Identify which cell holds the provided text, then report its (x, y) central coordinate. 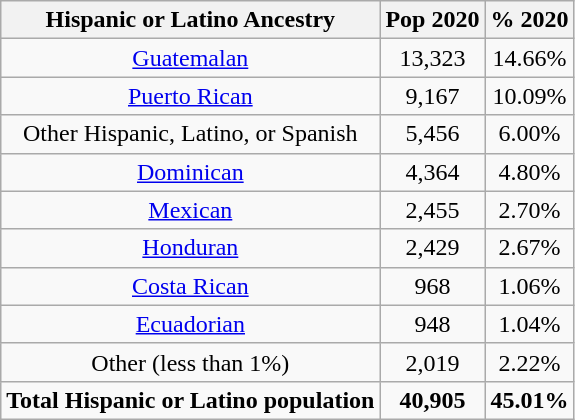
2.67% (530, 248)
2,019 (432, 362)
5,456 (432, 134)
Costa Rican (190, 286)
9,167 (432, 96)
Other Hispanic, Latino, or Spanish (190, 134)
2.22% (530, 362)
10.09% (530, 96)
Hispanic or Latino Ancestry (190, 20)
2.70% (530, 210)
45.01% (530, 400)
40,905 (432, 400)
Guatemalan (190, 58)
Other (less than 1%) (190, 362)
1.06% (530, 286)
2,429 (432, 248)
6.00% (530, 134)
4.80% (530, 172)
Dominican (190, 172)
2,455 (432, 210)
Pop 2020 (432, 20)
14.66% (530, 58)
1.04% (530, 324)
948 (432, 324)
Total Hispanic or Latino population (190, 400)
% 2020 (530, 20)
Puerto Rican (190, 96)
Ecuadorian (190, 324)
Mexican (190, 210)
968 (432, 286)
Honduran (190, 248)
4,364 (432, 172)
13,323 (432, 58)
